Return the (x, y) coordinate for the center point of the cell that contains the specified text.  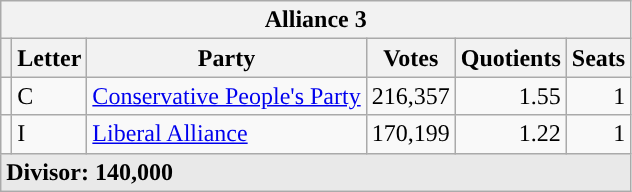
Conservative People's Party (226, 96)
1.55 (510, 96)
Party (226, 58)
I (50, 134)
Votes (410, 58)
1.22 (510, 134)
C (50, 96)
Letter (50, 58)
Liberal Alliance (226, 134)
Divisor: 140,000 (316, 172)
Seats (598, 58)
Quotients (510, 58)
Alliance 3 (316, 20)
216,357 (410, 96)
170,199 (410, 134)
